Capture the cell that displays the provided text and extract its [X, Y] central coordinate. 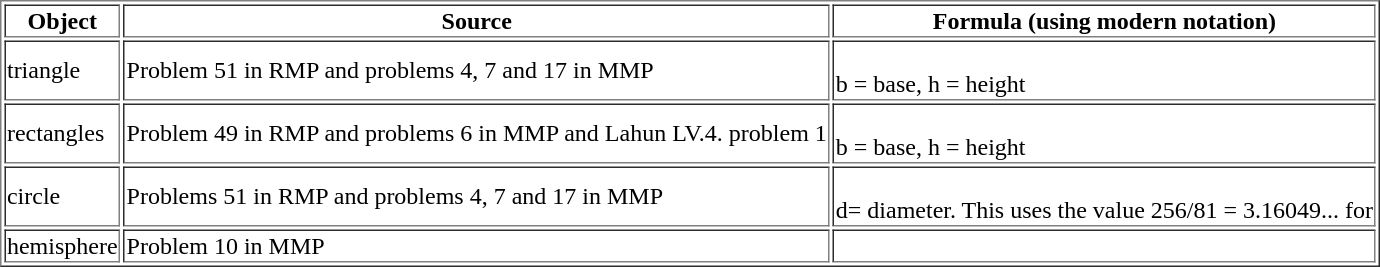
hemisphere [62, 246]
Problem 51 in RMP and problems 4, 7 and 17 in MMP [477, 70]
Formula (using modern notation) [1104, 20]
rectangles [62, 134]
Object [62, 20]
Problem 10 in MMP [477, 246]
d= diameter. This uses the value 256/81 = 3.16049... for [1104, 196]
circle [62, 196]
Problems 51 in RMP and problems 4, 7 and 17 in MMP [477, 196]
Problem 49 in RMP and problems 6 in MMP and Lahun LV.4. problem 1 [477, 134]
triangle [62, 70]
Source [477, 20]
